Return [x, y] of the center of cell containing provided text 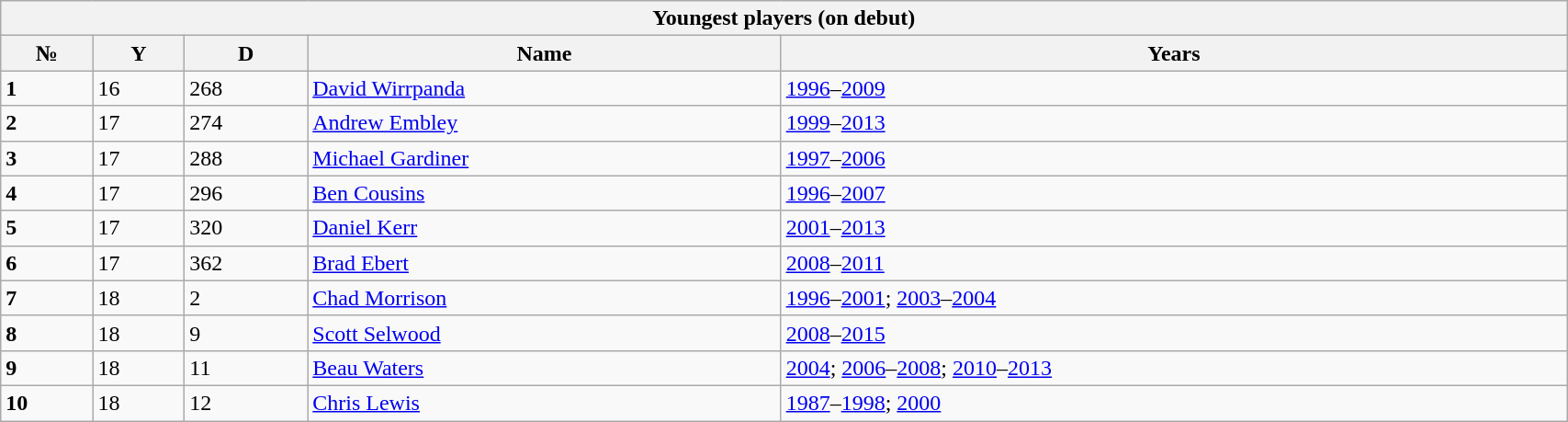
3 [47, 158]
Michael Gardiner [544, 158]
1997–2006 [1174, 158]
Brad Ebert [544, 263]
362 [246, 263]
1996–2001; 2003–2004 [1174, 298]
Name [544, 53]
4 [47, 193]
1996–2007 [1174, 193]
Ben Cousins [544, 193]
2001–2013 [1174, 228]
11 [246, 368]
8 [47, 333]
David Wirrpanda [544, 88]
1987–1998; 2000 [1174, 403]
288 [246, 158]
10 [47, 403]
Daniel Kerr [544, 228]
296 [246, 193]
D [246, 53]
2008–2015 [1174, 333]
320 [246, 228]
5 [47, 228]
Chad Morrison [544, 298]
Scott Selwood [544, 333]
2008–2011 [1174, 263]
1996–2009 [1174, 88]
6 [47, 263]
Chris Lewis [544, 403]
Andrew Embley [544, 123]
16 [139, 88]
1 [47, 88]
2004; 2006–2008; 2010–2013 [1174, 368]
Years [1174, 53]
Y [139, 53]
№ [47, 53]
Youngest players (on debut) [784, 18]
268 [246, 88]
12 [246, 403]
1999–2013 [1174, 123]
274 [246, 123]
7 [47, 298]
Beau Waters [544, 368]
